Pinpoint the cell where the given text exists, returning its [X, Y] midpoint coordinate. 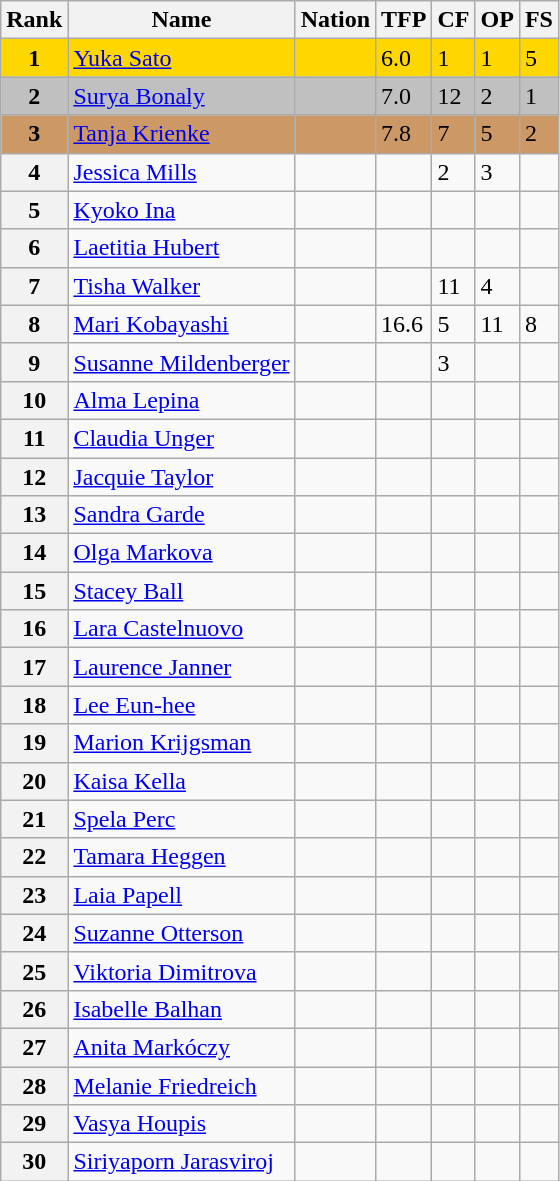
13 [34, 515]
Laia Papell [182, 895]
FS [538, 20]
Suzanne Otterson [182, 933]
Marion Krijgsman [182, 743]
25 [34, 971]
Viktoria Dimitrova [182, 971]
9 [34, 362]
Melanie Friedreich [182, 1085]
7.0 [404, 96]
Anita Markóczy [182, 1047]
Laetitia Hubert [182, 248]
19 [34, 743]
Laurence Janner [182, 667]
17 [34, 667]
15 [34, 591]
OP [497, 20]
Spela Perc [182, 819]
29 [34, 1124]
Tanja Krienke [182, 134]
Jacquie Taylor [182, 477]
Sandra Garde [182, 515]
Stacey Ball [182, 591]
Rank [34, 20]
10 [34, 400]
20 [34, 781]
26 [34, 1009]
Alma Lepina [182, 400]
7.8 [404, 134]
CF [454, 20]
Lee Eun-hee [182, 705]
22 [34, 857]
Claudia Unger [182, 438]
21 [34, 819]
Olga Markova [182, 553]
6 [34, 248]
Kyoko Ina [182, 210]
27 [34, 1047]
28 [34, 1085]
Susanne Mildenberger [182, 362]
Name [182, 20]
Tamara Heggen [182, 857]
Nation [335, 20]
30 [34, 1162]
14 [34, 553]
Tisha Walker [182, 286]
Siriyaporn Jarasviroj [182, 1162]
TFP [404, 20]
Yuka Sato [182, 58]
23 [34, 895]
Isabelle Balhan [182, 1009]
Surya Bonaly [182, 96]
Vasya Houpis [182, 1124]
Jessica Mills [182, 172]
16 [34, 629]
18 [34, 705]
6.0 [404, 58]
Mari Kobayashi [182, 324]
24 [34, 933]
Lara Castelnuovo [182, 629]
Kaisa Kella [182, 781]
16.6 [404, 324]
